Find where the given text appears and provide that cell's center as (X, Y) coordinate. 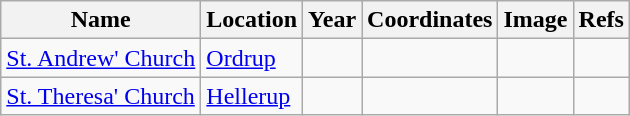
Ordrup (252, 58)
Location (252, 20)
Hellerup (252, 96)
Image (536, 20)
Name (101, 20)
Year (332, 20)
Coordinates (430, 20)
Refs (601, 20)
St. Andrew' Church (101, 58)
St. Theresa' Church (101, 96)
